Pinpoint the cell where the given text exists, returning its (x, y) midpoint coordinate. 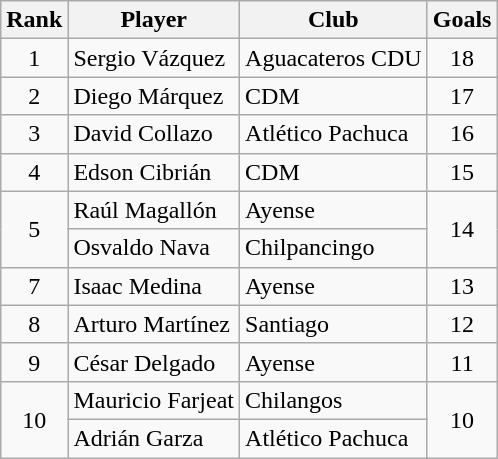
9 (34, 362)
1 (34, 58)
8 (34, 324)
Sergio Vázquez (154, 58)
Mauricio Farjeat (154, 400)
Goals (462, 20)
14 (462, 229)
5 (34, 229)
17 (462, 96)
16 (462, 134)
12 (462, 324)
Isaac Medina (154, 286)
Chilangos (334, 400)
2 (34, 96)
18 (462, 58)
7 (34, 286)
3 (34, 134)
Osvaldo Nava (154, 248)
Player (154, 20)
Edson Cibrián (154, 172)
Raúl Magallón (154, 210)
Club (334, 20)
César Delgado (154, 362)
Aguacateros CDU (334, 58)
Arturo Martínez (154, 324)
Adrián Garza (154, 438)
Rank (34, 20)
4 (34, 172)
Chilpancingo (334, 248)
Diego Márquez (154, 96)
David Collazo (154, 134)
13 (462, 286)
15 (462, 172)
11 (462, 362)
Santiago (334, 324)
